For the text-containing cell, return its midpoint in [x, y] coordinate format. 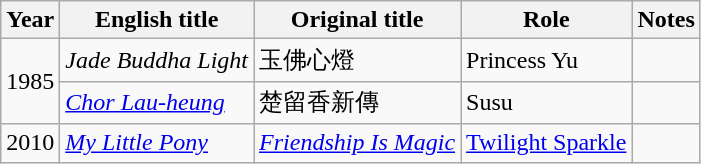
楚留香新傳 [358, 102]
Twilight Sparkle [546, 143]
Friendship Is Magic [358, 143]
My Little Pony [157, 143]
Notes [666, 20]
English title [157, 20]
Year [30, 20]
玉佛心燈 [358, 60]
2010 [30, 143]
Princess Yu [546, 60]
Original title [358, 20]
Role [546, 20]
1985 [30, 82]
Susu [546, 102]
Jade Buddha Light [157, 60]
Chor Lau-heung [157, 102]
